Extract the [X, Y] coordinate from the center of the cell holding the provided text.  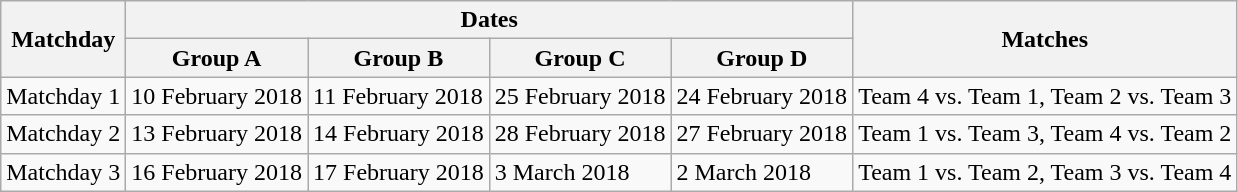
13 February 2018 [217, 134]
Matchday 2 [64, 134]
Dates [490, 20]
Group A [217, 58]
Team 4 vs. Team 1, Team 2 vs. Team 3 [1045, 96]
16 February 2018 [217, 172]
10 February 2018 [217, 96]
3 March 2018 [580, 172]
Group D [762, 58]
17 February 2018 [399, 172]
Team 1 vs. Team 2, Team 3 vs. Team 4 [1045, 172]
27 February 2018 [762, 134]
Matchday [64, 39]
Group B [399, 58]
24 February 2018 [762, 96]
14 February 2018 [399, 134]
Matchday 3 [64, 172]
11 February 2018 [399, 96]
Matchday 1 [64, 96]
Team 1 vs. Team 3, Team 4 vs. Team 2 [1045, 134]
Matches [1045, 39]
2 March 2018 [762, 172]
28 February 2018 [580, 134]
Group C [580, 58]
25 February 2018 [580, 96]
